For the text-containing cell, return its midpoint in [X, Y] coordinate format. 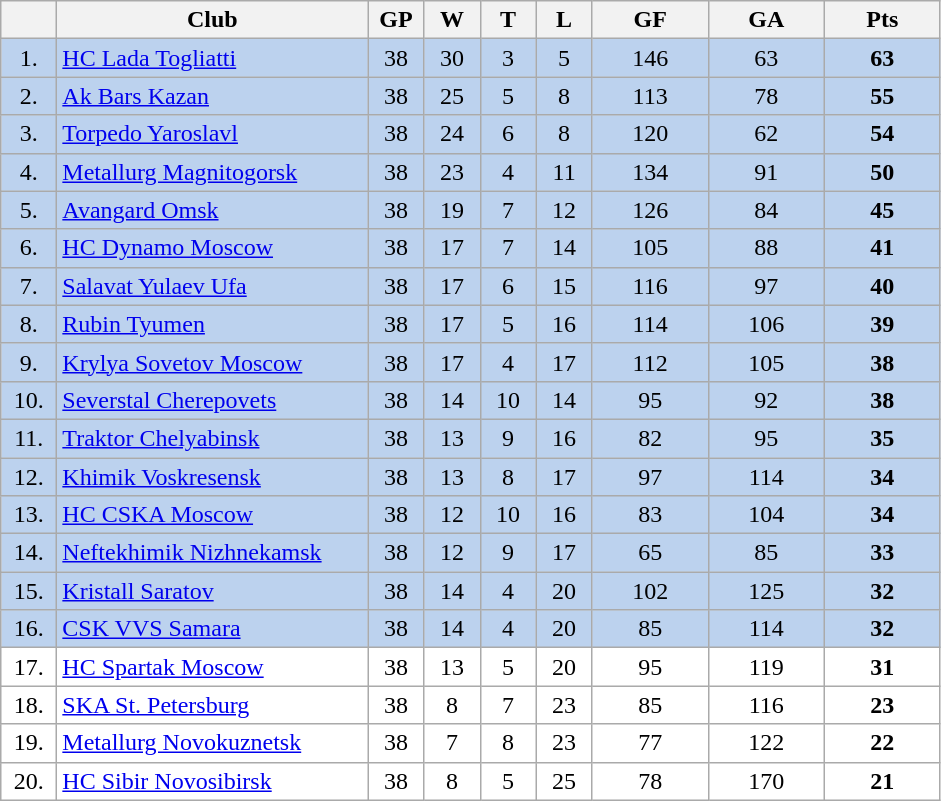
15. [29, 591]
54 [882, 134]
Avangard Omsk [212, 210]
50 [882, 172]
88 [766, 248]
11. [29, 438]
Krylya Sovetov Moscow [212, 362]
4. [29, 172]
HC CSKA Moscow [212, 515]
HC Lada Togliatti [212, 58]
134 [650, 172]
3 [508, 58]
12. [29, 477]
11 [564, 172]
62 [766, 134]
Torpedo Yaroslavl [212, 134]
45 [882, 210]
Metallurg Magnitogorsk [212, 172]
Ak Bars Kazan [212, 96]
HC Sibir Novosibirsk [212, 781]
1. [29, 58]
GF [650, 20]
122 [766, 743]
40 [882, 286]
84 [766, 210]
91 [766, 172]
T [508, 20]
SKA St. Petersburg [212, 705]
39 [882, 324]
65 [650, 553]
Metallurg Novokuznetsk [212, 743]
92 [766, 400]
112 [650, 362]
Khimik Voskresensk [212, 477]
30 [452, 58]
13. [29, 515]
10. [29, 400]
HC Dynamo Moscow [212, 248]
3. [29, 134]
9. [29, 362]
6. [29, 248]
102 [650, 591]
Severstal Cherepovets [212, 400]
120 [650, 134]
33 [882, 553]
113 [650, 96]
GP [396, 20]
8. [29, 324]
7. [29, 286]
Neftekhimik Nizhnekamsk [212, 553]
119 [766, 667]
Club [212, 20]
146 [650, 58]
GA [766, 20]
24 [452, 134]
L [564, 20]
125 [766, 591]
77 [650, 743]
22 [882, 743]
170 [766, 781]
HC Spartak Moscow [212, 667]
15 [564, 286]
Traktor Chelyabinsk [212, 438]
18. [29, 705]
83 [650, 515]
Kristall Saratov [212, 591]
21 [882, 781]
20. [29, 781]
41 [882, 248]
W [452, 20]
Rubin Tyumen [212, 324]
104 [766, 515]
31 [882, 667]
16. [29, 629]
5. [29, 210]
CSK VVS Samara [212, 629]
82 [650, 438]
Salavat Yulaev Ufa [212, 286]
19 [452, 210]
19. [29, 743]
Pts [882, 20]
106 [766, 324]
17. [29, 667]
55 [882, 96]
2. [29, 96]
35 [882, 438]
14. [29, 553]
126 [650, 210]
